Pinpoint the cell where the given text exists, returning its [X, Y] midpoint coordinate. 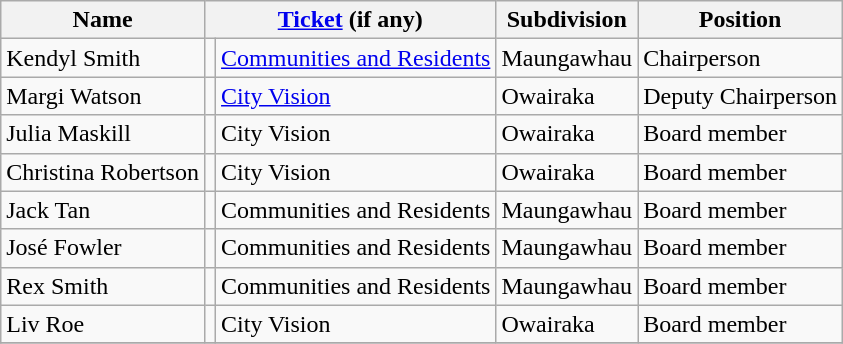
Liv Roe [103, 324]
Chairperson [740, 58]
Rex Smith [103, 286]
Deputy Chairperson [740, 96]
Jack Tan [103, 210]
Name [103, 20]
Ticket (if any) [350, 20]
José Fowler [103, 248]
Christina Robertson [103, 172]
Position [740, 20]
Margi Watson [103, 96]
Subdivision [567, 20]
Julia Maskill [103, 134]
Kendyl Smith [103, 58]
